Capture the cell that displays the provided text and extract its (x, y) central coordinate. 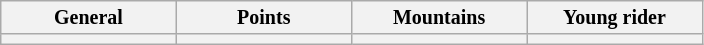
General (88, 18)
Mountains (438, 18)
Young rider (614, 18)
Points (264, 18)
